Pinpoint the cell where the given text exists, returning its (X, Y) midpoint coordinate. 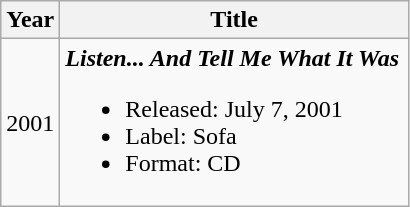
2001 (30, 122)
Year (30, 20)
Title (234, 20)
Listen... And Tell Me What It WasReleased: July 7, 2001Label: Sofa Format: CD (234, 122)
